Provide the [X, Y] coordinate of the cell's center where the given text is located.  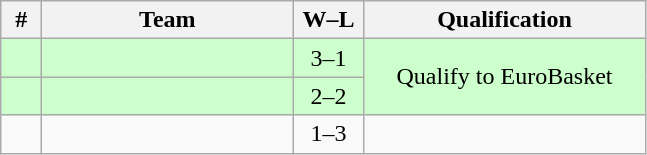
3–1 [328, 58]
W–L [328, 20]
Qualification [504, 20]
1–3 [328, 134]
2–2 [328, 96]
Qualify to EuroBasket [504, 77]
Team [168, 20]
# [22, 20]
